Determine the (X, Y) coordinate at the center of the cell enclosing the given text.  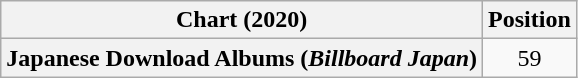
59 (530, 58)
Position (530, 20)
Chart (2020) (242, 20)
Japanese Download Albums (Billboard Japan) (242, 58)
